Capture the cell that displays the provided text and extract its (x, y) central coordinate. 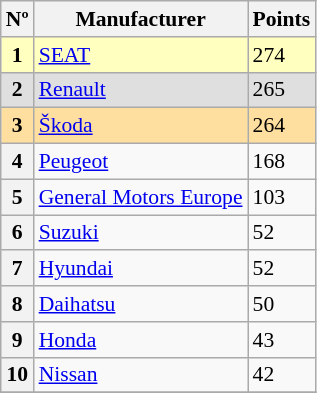
6 (18, 233)
168 (282, 162)
SEAT (141, 55)
50 (282, 304)
Škoda (141, 126)
Suzuki (141, 233)
4 (18, 162)
Renault (141, 90)
1 (18, 55)
42 (282, 375)
Nº (18, 19)
103 (282, 197)
General Motors Europe (141, 197)
Hyundai (141, 269)
2 (18, 90)
43 (282, 340)
264 (282, 126)
10 (18, 375)
274 (282, 55)
Honda (141, 340)
Daihatsu (141, 304)
8 (18, 304)
265 (282, 90)
Manufacturer (141, 19)
Nissan (141, 375)
3 (18, 126)
7 (18, 269)
9 (18, 340)
5 (18, 197)
Points (282, 19)
Peugeot (141, 162)
